Return the (x, y) coordinate for the center point of the cell that contains the specified text.  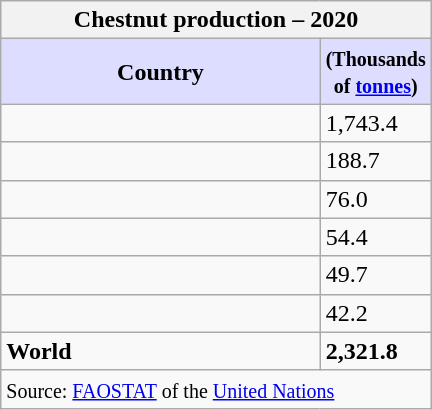
42.2 (376, 313)
1,743.4 (376, 123)
World (160, 351)
Source: FAOSTAT of the United Nations (216, 389)
49.7 (376, 275)
Country (160, 72)
54.4 (376, 237)
(Thousands of tonnes) (376, 72)
76.0 (376, 199)
Chestnut production – 2020 (216, 20)
188.7 (376, 161)
2,321.8 (376, 351)
